Capture the cell that displays the provided text and extract its (x, y) central coordinate. 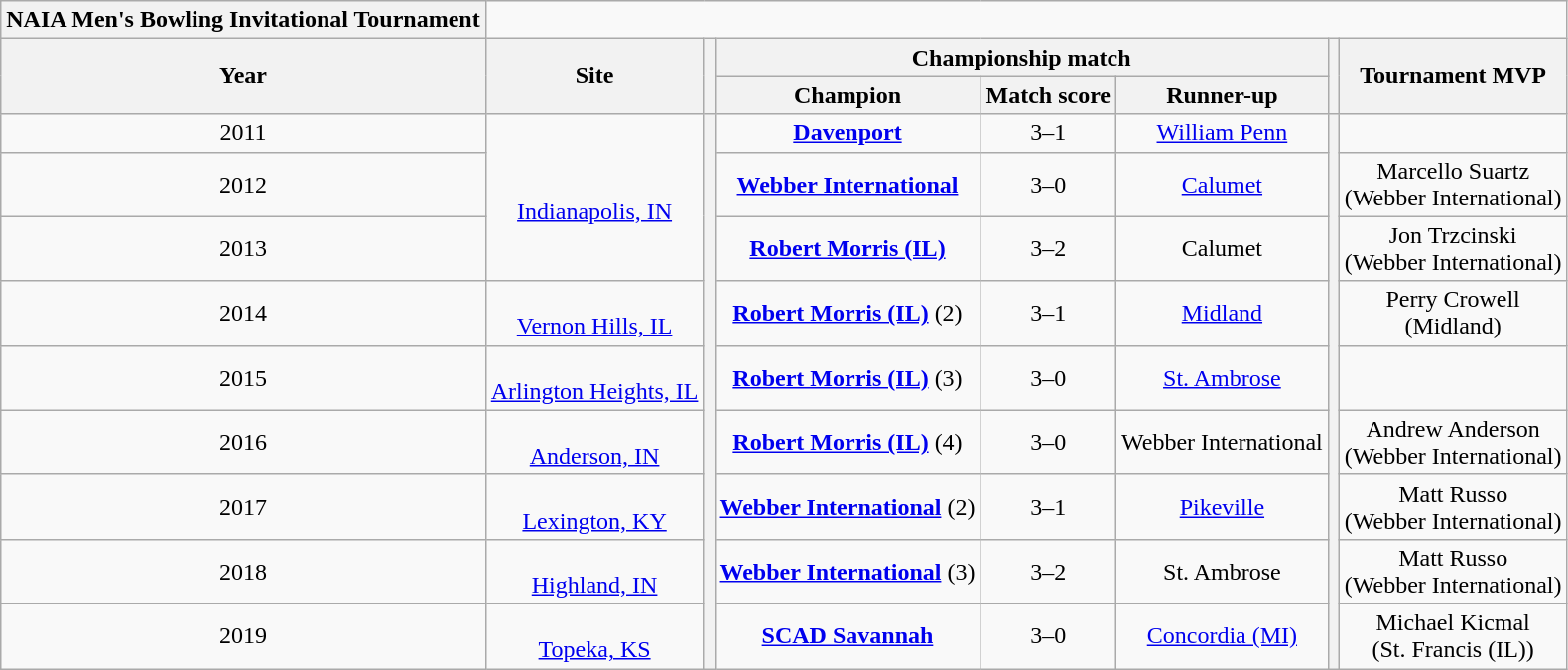
Concordia (MI) (1223, 635)
Marcello Suartz(Webber International) (1453, 185)
Michael Kicmal (St. Francis (IL)) (1453, 635)
2014 (243, 314)
Pikeville (1223, 506)
Topeka, KS (594, 635)
2011 (243, 133)
Robert Morris (IL) (2) (848, 314)
Andrew Anderson(Webber International) (1453, 443)
Vernon Hills, IL (594, 314)
2013 (243, 248)
Highland, IN (594, 572)
2012 (243, 185)
Anderson, IN (594, 443)
NAIA Men's Bowling Invitational Tournament (243, 20)
2015 (243, 377)
Year (243, 76)
2019 (243, 635)
Champion (848, 95)
Robert Morris (IL) (848, 248)
2018 (243, 572)
Robert Morris (IL) (4) (848, 443)
Championship match (1021, 58)
Webber International (3) (848, 572)
Lexington, KY (594, 506)
Davenport (848, 133)
Arlington Heights, IL (594, 377)
SCAD Savannah (848, 635)
Perry Crowell(Midland) (1453, 314)
Jon Trzcinski(Webber International) (1453, 248)
Indianapolis, IN (594, 198)
Webber International (2) (848, 506)
Runner-up (1223, 95)
Tournament MVP (1453, 76)
2017 (243, 506)
Match score (1048, 95)
Site (594, 76)
William Penn (1223, 133)
2016 (243, 443)
Midland (1223, 314)
Robert Morris (IL) (3) (848, 377)
